Extract the [X, Y] coordinate from the center of the cell holding the provided text.  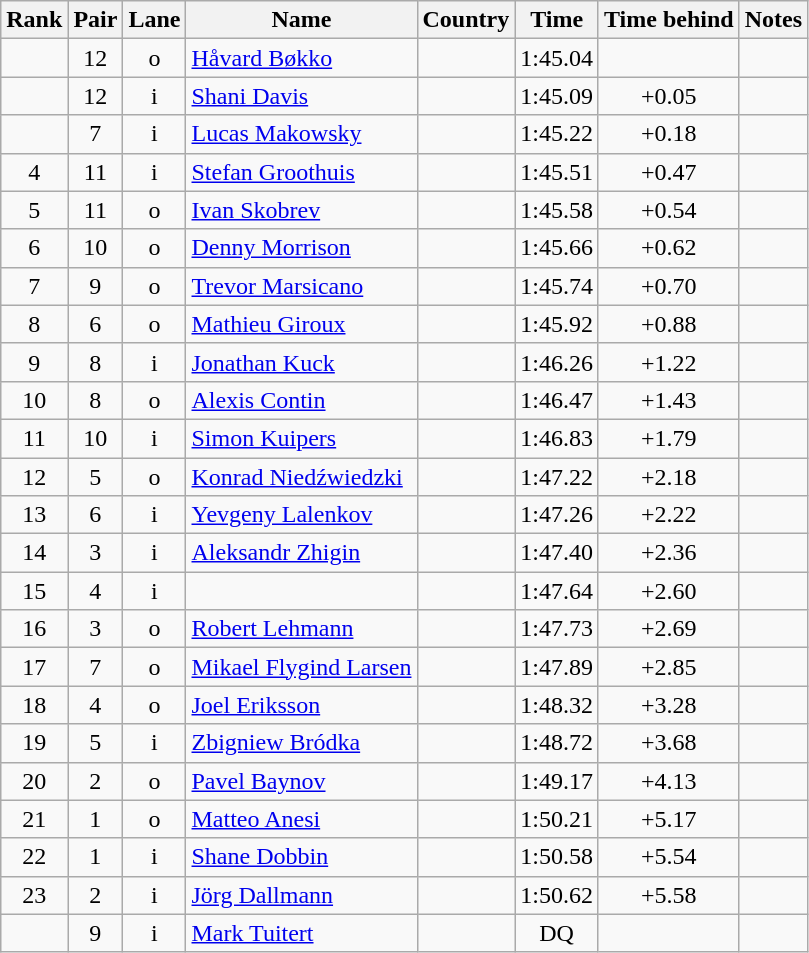
Notes [773, 20]
Time [557, 20]
1:45.09 [557, 96]
+2.22 [668, 515]
1:45.66 [557, 248]
Zbigniew Bródka [302, 743]
1:46.83 [557, 438]
Shani Davis [302, 96]
+5.17 [668, 819]
1:48.32 [557, 705]
+5.54 [668, 857]
18 [34, 705]
Mark Tuitert [302, 933]
Mikael Flygind Larsen [302, 667]
Jonathan Kuck [302, 362]
1:45.92 [557, 324]
1:47.26 [557, 515]
Shane Dobbin [302, 857]
1:50.58 [557, 857]
Trevor Marsicano [302, 286]
19 [34, 743]
+1.22 [668, 362]
+3.28 [668, 705]
1:50.21 [557, 819]
Simon Kuipers [302, 438]
Stefan Groothuis [302, 172]
1:46.26 [557, 362]
+0.18 [668, 134]
16 [34, 629]
14 [34, 553]
+2.36 [668, 553]
1:47.64 [557, 591]
23 [34, 895]
Alexis Contin [302, 400]
1:45.22 [557, 134]
Lucas Makowsky [302, 134]
DQ [557, 933]
+0.47 [668, 172]
Aleksandr Zhigin [302, 553]
Matteo Anesi [302, 819]
Håvard Bøkko [302, 58]
+1.79 [668, 438]
Mathieu Giroux [302, 324]
+0.05 [668, 96]
+2.18 [668, 477]
Robert Lehmann [302, 629]
1:45.58 [557, 210]
Yevgeny Lalenkov [302, 515]
Pavel Baynov [302, 781]
17 [34, 667]
+2.69 [668, 629]
+0.62 [668, 248]
+2.85 [668, 667]
1:45.51 [557, 172]
+0.88 [668, 324]
1:45.04 [557, 58]
Name [302, 20]
Rank [34, 20]
Pair [96, 20]
1:49.17 [557, 781]
+5.58 [668, 895]
1:46.47 [557, 400]
+1.43 [668, 400]
Konrad Niedźwiedzki [302, 477]
1:45.74 [557, 286]
1:47.89 [557, 667]
+0.54 [668, 210]
Country [466, 20]
21 [34, 819]
1:47.40 [557, 553]
+3.68 [668, 743]
1:50.62 [557, 895]
Denny Morrison [302, 248]
Time behind [668, 20]
Ivan Skobrev [302, 210]
+0.70 [668, 286]
Jörg Dallmann [302, 895]
13 [34, 515]
20 [34, 781]
1:47.22 [557, 477]
+2.60 [668, 591]
Joel Eriksson [302, 705]
Lane [154, 20]
1:48.72 [557, 743]
1:47.73 [557, 629]
+4.13 [668, 781]
22 [34, 857]
15 [34, 591]
